Detect which cell encompasses the target text, then output its [X, Y] center coordinate. 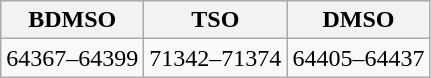
64405–64437 [358, 58]
DMSO [358, 20]
BDMSO [72, 20]
TSO [216, 20]
71342–71374 [216, 58]
64367–64399 [72, 58]
